Pinpoint the cell where the given text exists, returning its [x, y] midpoint coordinate. 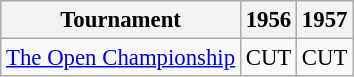
The Open Championship [121, 58]
Tournament [121, 20]
1957 [325, 20]
1956 [268, 20]
